Identify which cell holds the provided text, then report its [x, y] central coordinate. 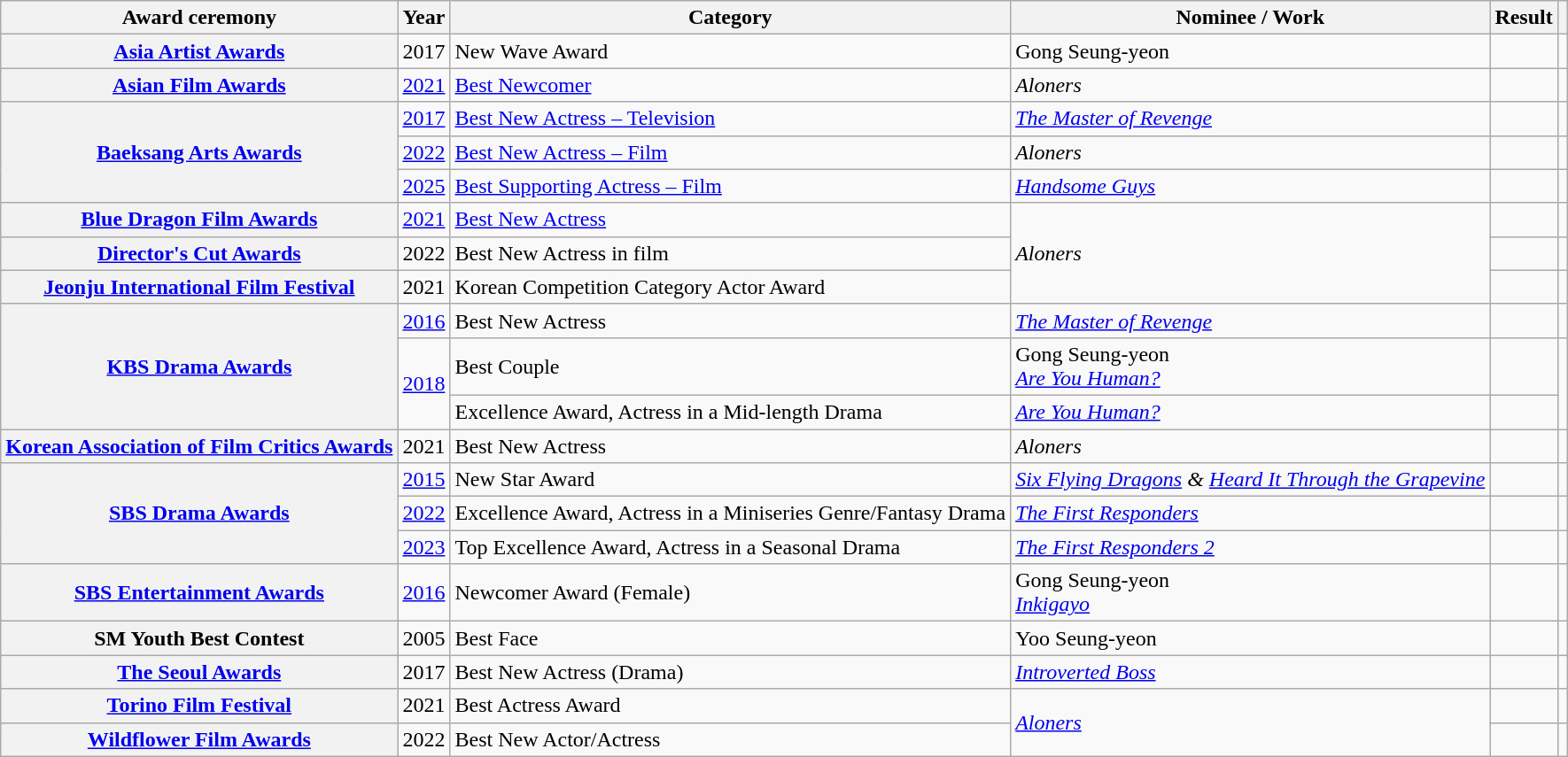
Result [1524, 18]
Handsome Guys [1251, 186]
Year [423, 18]
2025 [423, 186]
Director's Cut Awards [199, 253]
2023 [423, 547]
Best Couple [730, 367]
SM Youth Best Contest [199, 638]
Best Face [730, 638]
The Seoul Awards [199, 672]
2005 [423, 638]
Are You Human? [1251, 412]
Excellence Award, Actress in a Miniseries Genre/Fantasy Drama [730, 514]
Best New Actress in film [730, 253]
Best New Actress – Television [730, 119]
Award ceremony [199, 18]
Best New Actor/Actress [730, 739]
SBS Entertainment Awards [199, 593]
Korean Association of Film Critics Awards [199, 445]
The First Responders [1251, 514]
KBS Drama Awards [199, 367]
Best Actress Award [730, 706]
Wildflower Film Awards [199, 739]
Introverted Boss [1251, 672]
Nominee / Work [1251, 18]
2015 [423, 480]
Asian Film Awards [199, 85]
Excellence Award, Actress in a Mid-length Drama [730, 412]
Torino Film Festival [199, 706]
Baeksang Arts Awards [199, 152]
Category [730, 18]
Six Flying Dragons & Heard It Through the Grapevine [1251, 480]
Best New Actress (Drama) [730, 672]
SBS Drama Awards [199, 514]
Newcomer Award (Female) [730, 593]
Best New Actress – Film [730, 152]
Gong Seung-yeon Inkigayo [1251, 593]
Jeonju International Film Festival [199, 287]
Top Excellence Award, Actress in a Seasonal Drama [730, 547]
Korean Competition Category Actor Award [730, 287]
The First Responders 2 [1251, 547]
Best Newcomer [730, 85]
Best Supporting Actress – Film [730, 186]
New Star Award [730, 480]
Yoo Seung-yeon [1251, 638]
New Wave Award [730, 51]
Gong Seung-yeon Are You Human? [1251, 367]
Gong Seung-yeon [1251, 51]
Blue Dragon Film Awards [199, 220]
Asia Artist Awards [199, 51]
2018 [423, 382]
